Output the [X, Y] coordinate of the center of the cell containing the given text.  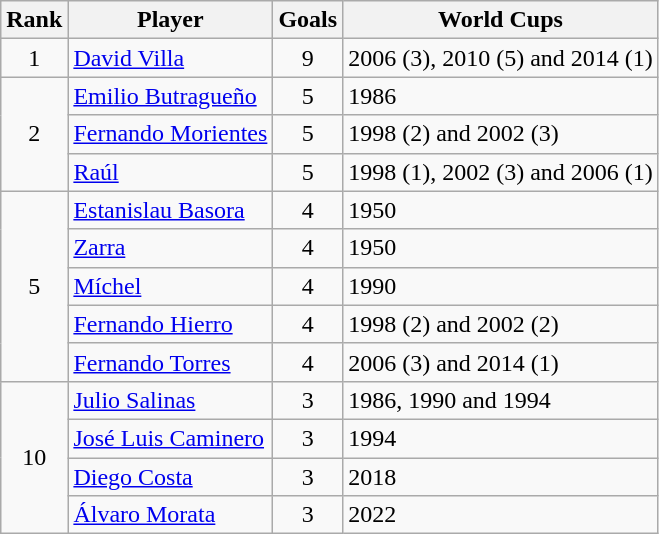
Diego Costa [170, 477]
2018 [501, 477]
1 [34, 58]
1986, 1990 and 1994 [501, 400]
1986 [501, 96]
Zarra [170, 248]
Rank [34, 20]
1998 (2) and 2002 (2) [501, 324]
1994 [501, 438]
José Luis Caminero [170, 438]
David Villa [170, 58]
Goals [308, 20]
2 [34, 134]
Fernando Morientes [170, 134]
Julio Salinas [170, 400]
Emilio Butragueño [170, 96]
World Cups [501, 20]
Míchel [170, 286]
1998 (1), 2002 (3) and 2006 (1) [501, 172]
2006 (3), 2010 (5) and 2014 (1) [501, 58]
1998 (2) and 2002 (3) [501, 134]
1990 [501, 286]
Estanislau Basora [170, 210]
Raúl [170, 172]
Player [170, 20]
2022 [501, 515]
2006 (3) and 2014 (1) [501, 362]
Fernando Hierro [170, 324]
9 [308, 58]
10 [34, 457]
Fernando Torres [170, 362]
Álvaro Morata [170, 515]
